Detect which cell encompasses the target text, then output its (x, y) center coordinate. 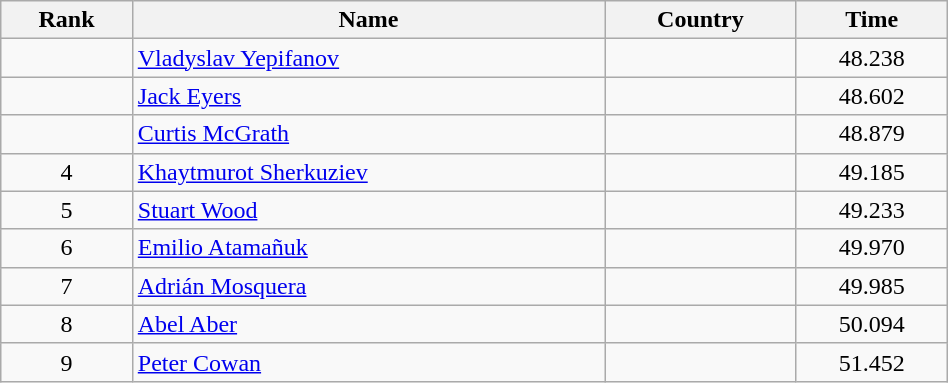
Emilio Atamañuk (368, 248)
Name (368, 20)
Rank (67, 20)
48.238 (872, 58)
5 (67, 210)
Jack Eyers (368, 96)
Khaytmurot Sherkuziev (368, 172)
49.185 (872, 172)
Stuart Wood (368, 210)
Peter Cowan (368, 362)
50.094 (872, 324)
8 (67, 324)
Vladyslav Yepifanov (368, 58)
51.452 (872, 362)
48.879 (872, 134)
Curtis McGrath (368, 134)
49.233 (872, 210)
7 (67, 286)
4 (67, 172)
Time (872, 20)
48.602 (872, 96)
6 (67, 248)
49.970 (872, 248)
Adrián Mosquera (368, 286)
Abel Aber (368, 324)
49.985 (872, 286)
Country (701, 20)
9 (67, 362)
